Determine the [X, Y] coordinate at the center of the cell enclosing the given text.  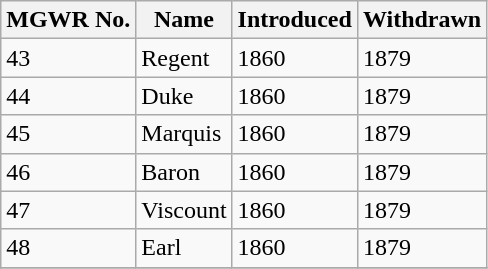
Viscount [184, 210]
Regent [184, 58]
Baron [184, 172]
45 [68, 134]
Name [184, 20]
46 [68, 172]
Marquis [184, 134]
MGWR No. [68, 20]
Earl [184, 248]
Withdrawn [422, 20]
44 [68, 96]
Duke [184, 96]
43 [68, 58]
Introduced [294, 20]
48 [68, 248]
47 [68, 210]
